Pinpoint the cell where the given text exists, returning its [x, y] midpoint coordinate. 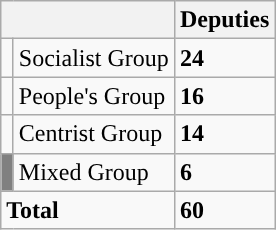
Centrist Group [94, 134]
24 [224, 58]
6 [224, 172]
Socialist Group [94, 58]
60 [224, 210]
14 [224, 134]
Mixed Group [94, 172]
16 [224, 96]
People's Group [94, 96]
Deputies [224, 20]
Total [88, 210]
